Search for the cell housing the specified text and yield its [X, Y] center coordinate. 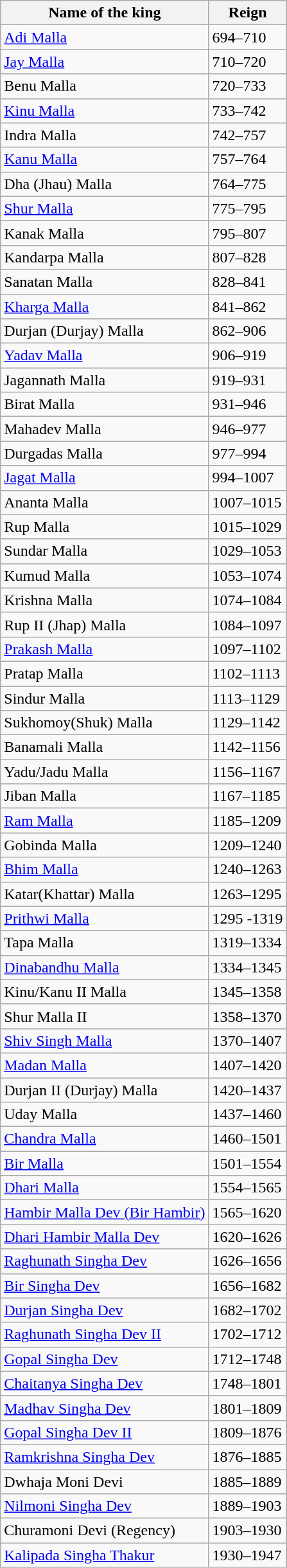
Shiv Singh Malla [105, 1041]
775–795 [248, 208]
Tapa Malla [105, 943]
Sanatan Malla [105, 282]
1345–1358 [248, 992]
1084–1097 [248, 624]
1102–1113 [248, 673]
1809–1876 [248, 1432]
Mahadev Malla [105, 429]
1370–1407 [248, 1041]
Indra Malla [105, 135]
Nilmoni Singha Dev [105, 1506]
841–862 [248, 307]
1702–1712 [248, 1335]
Ramkrishna Singha Dev [105, 1457]
1565–1620 [248, 1212]
Chandra Malla [105, 1139]
1889–1903 [248, 1506]
757–764 [248, 160]
Bir Singha Dev [105, 1286]
1185–1209 [248, 821]
1295 -1319 [248, 918]
Kanu Malla [105, 160]
Benu Malla [105, 86]
Raghunath Singha Dev [105, 1261]
931–946 [248, 405]
1885–1889 [248, 1481]
Prithwi Malla [105, 918]
Churamoni Devi (Regency) [105, 1531]
Kanak Malla [105, 233]
Name of the king [105, 13]
Sundar Malla [105, 551]
1876–1885 [248, 1457]
Durgadas Malla [105, 453]
1407–1420 [248, 1065]
Madhav Singha Dev [105, 1408]
1029–1053 [248, 551]
Durjan Singha Dev [105, 1310]
Kharga Malla [105, 307]
764–775 [248, 184]
Gobinda Malla [105, 845]
Rup Malla [105, 527]
Gopal Singha Dev [105, 1359]
Chaitanya Singha Dev [105, 1383]
Pratap Malla [105, 673]
807–828 [248, 257]
Kinu/Kanu II Malla [105, 992]
720–733 [248, 86]
Kandarpa Malla [105, 257]
1015–1029 [248, 527]
919–931 [248, 380]
Yadav Malla [105, 356]
694–710 [248, 37]
Yadu/Jadu Malla [105, 772]
1319–1334 [248, 943]
1129–1142 [248, 723]
Bir Malla [105, 1163]
1626–1656 [248, 1261]
Jiban Malla [105, 796]
Birat Malla [105, 405]
Sukhomoy(Shuk) Malla [105, 723]
Dwhaja Moni Devi [105, 1481]
795–807 [248, 233]
1903–1930 [248, 1531]
1801–1809 [248, 1408]
Dha (Jhau) Malla [105, 184]
1358–1370 [248, 1016]
1930–1947 [248, 1555]
Katar(Khattar) Malla [105, 894]
1501–1554 [248, 1163]
Jagat Malla [105, 478]
742–757 [248, 135]
Adi Malla [105, 37]
733–742 [248, 111]
1620–1626 [248, 1237]
1334–1345 [248, 967]
Jagannath Malla [105, 380]
1682–1702 [248, 1310]
Dhari Malla [105, 1188]
Durjan II (Durjay) Malla [105, 1090]
1437–1460 [248, 1115]
Shur Malla [105, 208]
Kalipada Singha Thakur [105, 1555]
1554–1565 [248, 1188]
1420–1437 [248, 1090]
Uday Malla [105, 1115]
Reign [248, 13]
Durjan (Durjay) Malla [105, 331]
1074–1084 [248, 600]
1748–1801 [248, 1383]
Jay Malla [105, 62]
828–841 [248, 282]
977–994 [248, 453]
1712–1748 [248, 1359]
Sindur Malla [105, 698]
Dinabandhu Malla [105, 967]
862–906 [248, 331]
994–1007 [248, 478]
Raghunath Singha Dev II [105, 1335]
Ram Malla [105, 821]
946–977 [248, 429]
710–720 [248, 62]
1240–1263 [248, 870]
1656–1682 [248, 1286]
1209–1240 [248, 845]
1156–1167 [248, 772]
Kumud Malla [105, 576]
Dhari Hambir Malla Dev [105, 1237]
Rup II (Jhap) Malla [105, 624]
Shur Malla II [105, 1016]
Prakash Malla [105, 649]
1167–1185 [248, 796]
1263–1295 [248, 894]
Krishna Malla [105, 600]
1097–1102 [248, 649]
Gopal Singha Dev II [105, 1432]
1007–1015 [248, 502]
Madan Malla [105, 1065]
906–919 [248, 356]
1460–1501 [248, 1139]
Kinu Malla [105, 111]
Ananta Malla [105, 502]
Banamali Malla [105, 747]
Hambir Malla Dev (Bir Hambir) [105, 1212]
1142–1156 [248, 747]
1113–1129 [248, 698]
1053–1074 [248, 576]
Bhim Malla [105, 870]
